Scan for the cell matching the given text and deliver its [x, y] coordinate at center. 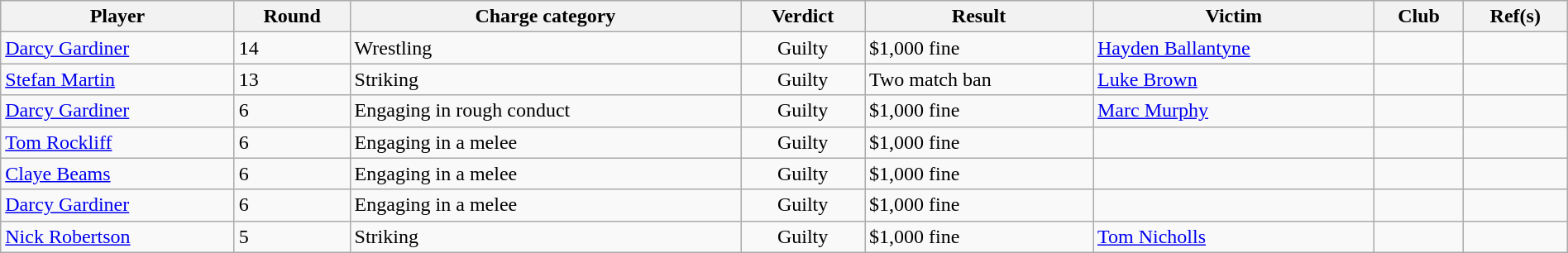
Player [117, 17]
14 [292, 48]
Luke Brown [1234, 79]
Marc Murphy [1234, 111]
Wrestling [546, 48]
Charge category [546, 17]
Ref(s) [1515, 17]
Claye Beams [117, 174]
13 [292, 79]
Hayden Ballantyne [1234, 48]
Verdict [803, 17]
Two match ban [979, 79]
Tom Nicholls [1234, 236]
Tom Rockliff [117, 142]
Result [979, 17]
Engaging in rough conduct [546, 111]
Club [1419, 17]
Nick Robertson [117, 236]
Victim [1234, 17]
Round [292, 17]
5 [292, 236]
Stefan Martin [117, 79]
